Determine the [x, y] coordinate at the center of the cell enclosing the given text.  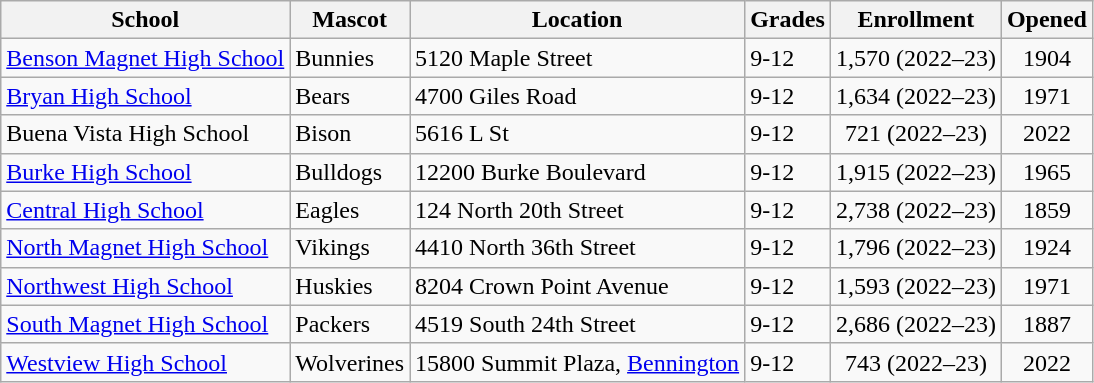
Packers [350, 324]
1,915 (2022–23) [916, 172]
8204 Crown Point Avenue [578, 286]
Benson Magnet High School [146, 58]
Mascot [350, 20]
South Magnet High School [146, 324]
1,796 (2022–23) [916, 248]
743 (2022–23) [916, 362]
Bunnies [350, 58]
School [146, 20]
Northwest High School [146, 286]
Burke High School [146, 172]
4519 South 24th Street [578, 324]
Westview High School [146, 362]
5616 L St [578, 134]
Central High School [146, 210]
Enrollment [916, 20]
Bulldogs [350, 172]
Vikings [350, 248]
2,738 (2022–23) [916, 210]
5120 Maple Street [578, 58]
4700 Giles Road [578, 96]
Buena Vista High School [146, 134]
Wolverines [350, 362]
Huskies [350, 286]
1904 [1046, 58]
North Magnet High School [146, 248]
12200 Burke Boulevard [578, 172]
1965 [1046, 172]
1859 [1046, 210]
Opened [1046, 20]
Bryan High School [146, 96]
Bears [350, 96]
721 (2022–23) [916, 134]
Eagles [350, 210]
1924 [1046, 248]
4410 North 36th Street [578, 248]
Location [578, 20]
15800 Summit Plaza, Bennington [578, 362]
1887 [1046, 324]
1,593 (2022–23) [916, 286]
Bison [350, 134]
124 North 20th Street [578, 210]
Grades [788, 20]
1,570 (2022–23) [916, 58]
1,634 (2022–23) [916, 96]
2,686 (2022–23) [916, 324]
